Detect which cell encompasses the target text, then output its (X, Y) center coordinate. 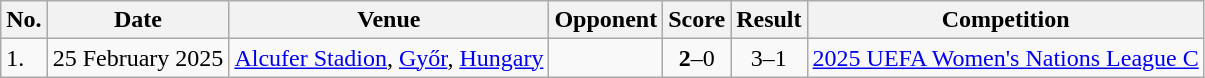
1. (24, 58)
Date (138, 20)
2025 UEFA Women's Nations League C (1006, 58)
Score (697, 20)
Venue (389, 20)
25 February 2025 (138, 58)
Alcufer Stadion, Győr, Hungary (389, 58)
Competition (1006, 20)
3–1 (769, 58)
No. (24, 20)
Result (769, 20)
2–0 (697, 58)
Opponent (606, 20)
